Identify which cell holds the provided text, then report its (x, y) central coordinate. 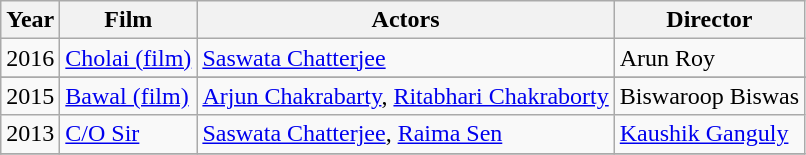
C/O Sir (128, 134)
Cholai (film) (128, 58)
Saswata Chatterjee, Raima Sen (406, 134)
Director (709, 20)
2015 (30, 96)
Arjun Chakrabarty, Ritabhari Chakraborty (406, 96)
Arun Roy (709, 58)
2013 (30, 134)
Actors (406, 20)
Film (128, 20)
Kaushik Ganguly (709, 134)
Year (30, 20)
2016 (30, 58)
Saswata Chatterjee (406, 58)
Bawal (film) (128, 96)
Biswaroop Biswas (709, 96)
